Identify which cell holds the provided text, then report its (x, y) central coordinate. 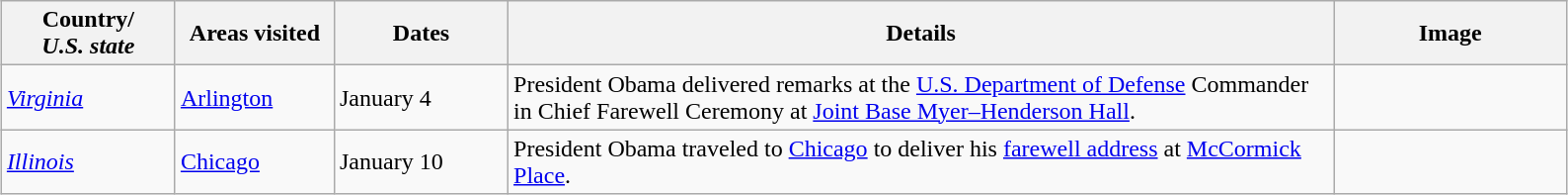
Chicago (255, 162)
Areas visited (255, 34)
Details (921, 34)
Image (1450, 34)
President Obama traveled to Chicago to deliver his farewell address at McCormick Place. (921, 162)
January 4 (421, 97)
Illinois (88, 162)
Arlington (255, 97)
Virginia (88, 97)
January 10 (421, 162)
President Obama delivered remarks at the U.S. Department of Defense Commander in Chief Farewell Ceremony at Joint Base Myer–Henderson Hall. (921, 97)
Dates (421, 34)
Country/U.S. state (88, 34)
